Extract the [x, y] coordinate from the center of the cell holding the provided text.  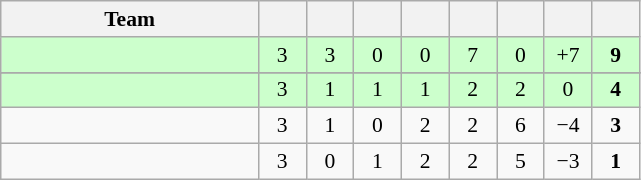
7 [473, 55]
+7 [568, 55]
−4 [568, 126]
5 [520, 162]
Team [130, 19]
4 [616, 90]
6 [520, 126]
9 [616, 55]
−3 [568, 162]
